Pinpoint the cell where the given text exists, returning its (x, y) midpoint coordinate. 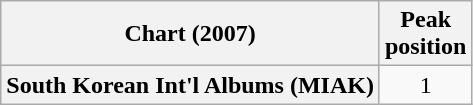
South Korean Int'l Albums (MIAK) (190, 85)
Peakposition (425, 34)
1 (425, 85)
Chart (2007) (190, 34)
